Return (X, Y) of the center of cell containing provided text 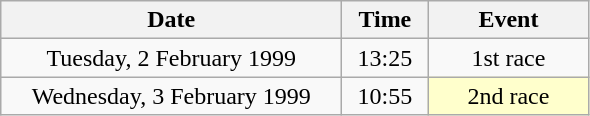
Date (172, 20)
Tuesday, 2 February 1999 (172, 58)
Wednesday, 3 February 1999 (172, 96)
13:25 (385, 58)
1st race (508, 58)
Time (385, 20)
10:55 (385, 96)
2nd race (508, 96)
Event (508, 20)
